Detect which cell encompasses the target text, then output its [x, y] center coordinate. 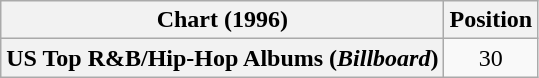
US Top R&B/Hip-Hop Albums (Billboard) [222, 58]
Chart (1996) [222, 20]
Position [491, 20]
30 [491, 58]
